Determine the [X, Y] coordinate at the center of the cell enclosing the given text.  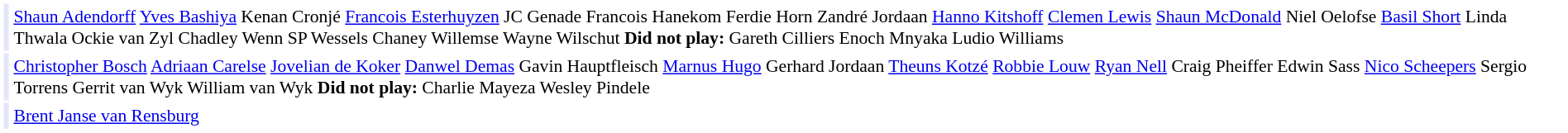
Brent Janse van Rensburg [788, 116]
